Provide the [X, Y] coordinate of the cell's center where the given text is located.  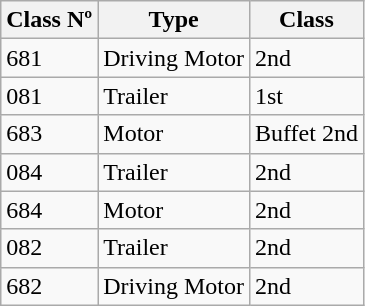
Buffet 2nd [306, 134]
082 [50, 248]
1st [306, 96]
084 [50, 172]
Class Nº [50, 20]
684 [50, 210]
Class [306, 20]
681 [50, 58]
682 [50, 286]
081 [50, 96]
683 [50, 134]
Type [174, 20]
